For the text-containing cell, return its midpoint in [X, Y] coordinate format. 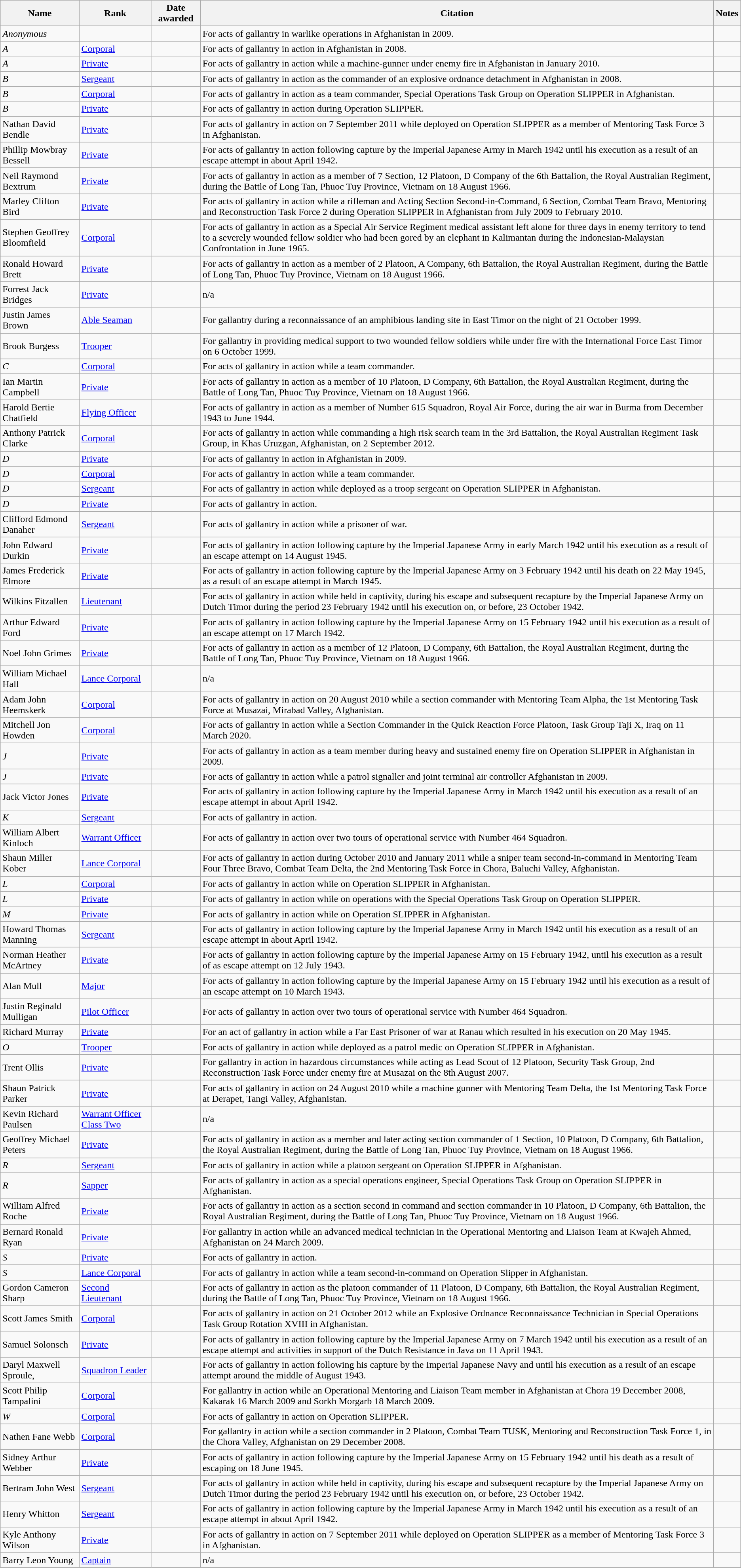
For acts of gallantry in action in Afghanistan in 2009. [457, 459]
Clifford Edmond Danaher [40, 524]
For acts of gallantry in action while a team second-in-command on Operation Slipper in Afghanistan. [457, 1272]
Anonymous [40, 34]
Nathen Fane Webb [40, 1437]
For gallantry during a reconnaissance of an amphibious landing site in East Timor on the night of 21 October 1999. [457, 321]
Shaun Patrick Parker [40, 1093]
For acts of gallantry in action while a prisoner of war. [457, 524]
For acts of gallantry in action as a team commander, Special Operations Task Group on Operation SLIPPER in Afghanistan. [457, 94]
Mitchell Jon Howden [40, 731]
Pilot Officer [115, 1012]
Bernard Ronald Ryan [40, 1237]
Name [40, 13]
For acts of gallantry in action while deployed as a troop sergeant on Operation SLIPPER in Afghanistan. [457, 489]
Daryl Maxwell Sproule, [40, 1370]
Phillip Mowbray Bessell [40, 155]
Geoffrey Michael Peters [40, 1145]
Bertram John West [40, 1488]
For acts of gallantry in action in Afghanistan in 2008. [457, 49]
Marley Clifton Bird [40, 207]
For gallantry in providing medical support to two wounded fellow soldiers while under fire with the International Force East Timor on 6 October 1999. [457, 346]
Date awarded [176, 13]
For acts of gallantry in action while a platoon sergeant on Operation SLIPPER in Afghanistan. [457, 1165]
Major [115, 985]
For acts of gallantry in action while on operations with the Special Operations Task Group on Operation SLIPPER. [457, 899]
Ian Martin Campbell [40, 387]
Norman Heather McArtney [40, 960]
Jack Victor Jones [40, 797]
For acts of gallantry in action as a team member during heavy and sustained enemy fire on Operation SLIPPER in Afghanistan in 2009. [457, 756]
Scott Philip Tampalini [40, 1396]
Noel John Grimes [40, 653]
Harold Bertie Chatfield [40, 412]
Scott James Smith [40, 1319]
Citation [457, 13]
Rank [115, 13]
Kyle Anthony Wilson [40, 1540]
For acts of gallantry in action while a machine-gunner under enemy fire in Afghanistan in January 2010. [457, 64]
Richard Murray [40, 1032]
For an act of gallantry in action while a Far East Prisoner of war at Ranau which resulted in his execution on 20 May 1945. [457, 1032]
Adam John Heemskerk [40, 704]
For acts of gallantry in action on Operation SLIPPER. [457, 1416]
Sidney Arthur Webber [40, 1463]
Flying Officer [115, 412]
K [40, 817]
For acts of gallantry in action during Operation SLIPPER. [457, 109]
Warrant Officer [115, 837]
Second Lieutenant [115, 1293]
For acts of gallantry in action while deployed as a patrol medic on Operation SLIPPER in Afghanistan. [457, 1047]
Kevin Richard Paulsen [40, 1119]
Ronald Howard Brett [40, 268]
C [40, 366]
Barry Leon Young [40, 1560]
Warrant Officer Class Two [115, 1119]
Forrest Jack Bridges [40, 294]
Howard Thomas Manning [40, 934]
Trent Ollis [40, 1068]
Justin James Brown [40, 321]
Samuel Solonsch [40, 1344]
Captain [115, 1560]
Neil Raymond Bextrum [40, 180]
For acts of gallantry in action while a patrol signaller and joint terminal air controller Afghanistan in 2009. [457, 776]
For acts of gallantry in action as the commander of an explosive ordnance detachment in Afghanistan in 2008. [457, 79]
Gordon Cameron Sharp [40, 1293]
Squadron Leader [115, 1370]
O [40, 1047]
Brook Burgess [40, 346]
For acts of gallantry in action as a special operations engineer, Special Operations Task Group on Operation SLIPPER in Afghanistan. [457, 1186]
William Albert Kinloch [40, 837]
M [40, 914]
Stephen Geoffrey Bloomfield [40, 237]
Shaun Miller Kober [40, 864]
Sapper [115, 1186]
Nathan David Bendle [40, 129]
W [40, 1416]
Anthony Patrick Clarke [40, 439]
John Edward Durkin [40, 550]
William Alfred Roche [40, 1211]
For acts of gallantry in warlike operations in Afghanistan in 2009. [457, 34]
Able Seaman [115, 321]
Lieutenant [115, 602]
James Frederick Elmore [40, 575]
Justin Reginald Mulligan [40, 1012]
Arthur Edward Ford [40, 627]
For acts of gallantry in action while a Section Commander in the Quick Reaction Force Platoon, Task Group Taji X, Iraq on 11 March 2020. [457, 731]
For acts of gallantry in action as a member of Number 615 Squadron, Royal Air Force, during the air war in Burma from December 1943 to June 1944. [457, 412]
Henry Whitton [40, 1514]
Wilkins Fitzallen [40, 602]
William Michael Hall [40, 679]
Alan Mull [40, 985]
Notes [727, 13]
